Pinpoint the cell where the given text exists, returning its (X, Y) midpoint coordinate. 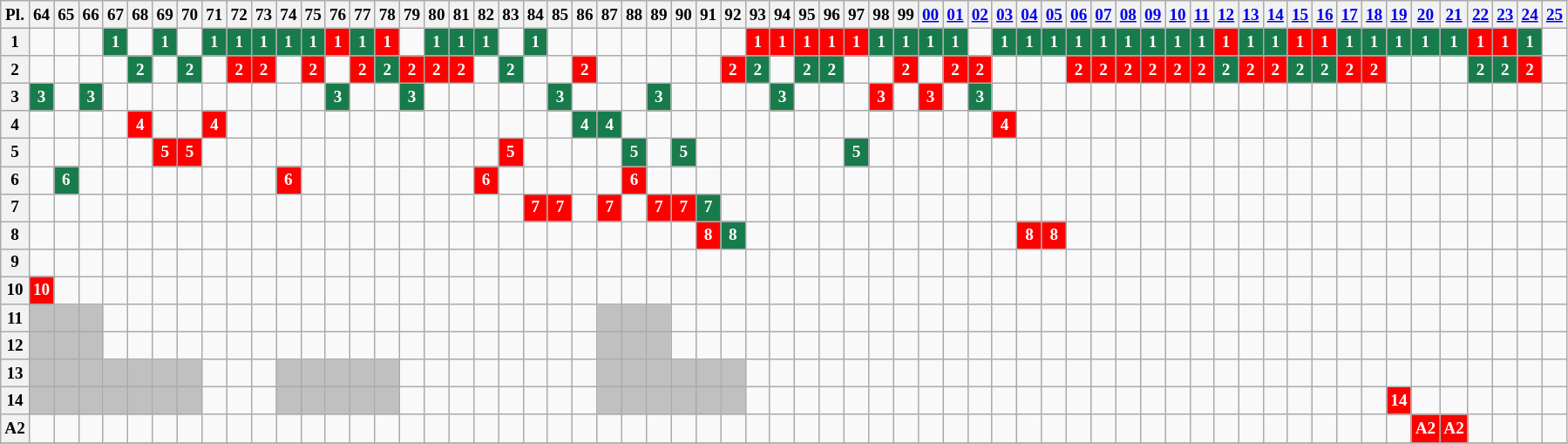
03 (1004, 15)
23 (1505, 15)
01 (955, 15)
76 (337, 15)
15 (1300, 15)
84 (535, 15)
72 (239, 15)
85 (560, 15)
97 (856, 15)
24 (1530, 15)
87 (609, 15)
89 (659, 15)
71 (214, 15)
05 (1054, 15)
70 (189, 15)
66 (91, 15)
68 (140, 15)
02 (980, 15)
21 (1454, 15)
67 (115, 15)
20 (1426, 15)
06 (1078, 15)
9 (16, 263)
90 (683, 15)
99 (906, 15)
96 (832, 15)
80 (437, 15)
04 (1029, 15)
69 (165, 15)
79 (411, 15)
92 (733, 15)
19 (1399, 15)
82 (485, 15)
17 (1349, 15)
00 (930, 15)
22 (1480, 15)
81 (461, 15)
78 (387, 15)
16 (1325, 15)
25 (1554, 15)
65 (66, 15)
93 (757, 15)
91 (708, 15)
08 (1128, 15)
86 (585, 15)
75 (313, 15)
18 (1374, 15)
73 (263, 15)
88 (634, 15)
Pl. (16, 15)
77 (363, 15)
74 (288, 15)
98 (881, 15)
83 (511, 15)
07 (1103, 15)
09 (1152, 15)
64 (41, 15)
95 (807, 15)
94 (782, 15)
